For the text-containing cell, return its midpoint in (x, y) coordinate format. 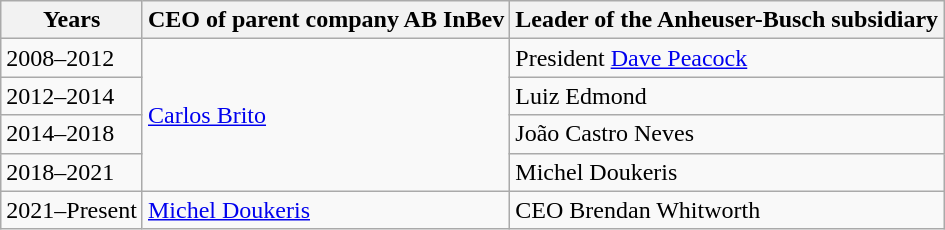
President Dave Peacock (727, 58)
2008–2012 (72, 58)
2012–2014 (72, 96)
João Castro Neves (727, 134)
Carlos Brito (326, 115)
CEO Brendan Whitworth (727, 210)
2014–2018 (72, 134)
2018–2021 (72, 172)
2021–Present (72, 210)
Leader of the Anheuser-Busch subsidiary (727, 20)
CEO of parent company AB InBev (326, 20)
Years (72, 20)
Luiz Edmond (727, 96)
